Detect which cell encompasses the target text, then output its [X, Y] center coordinate. 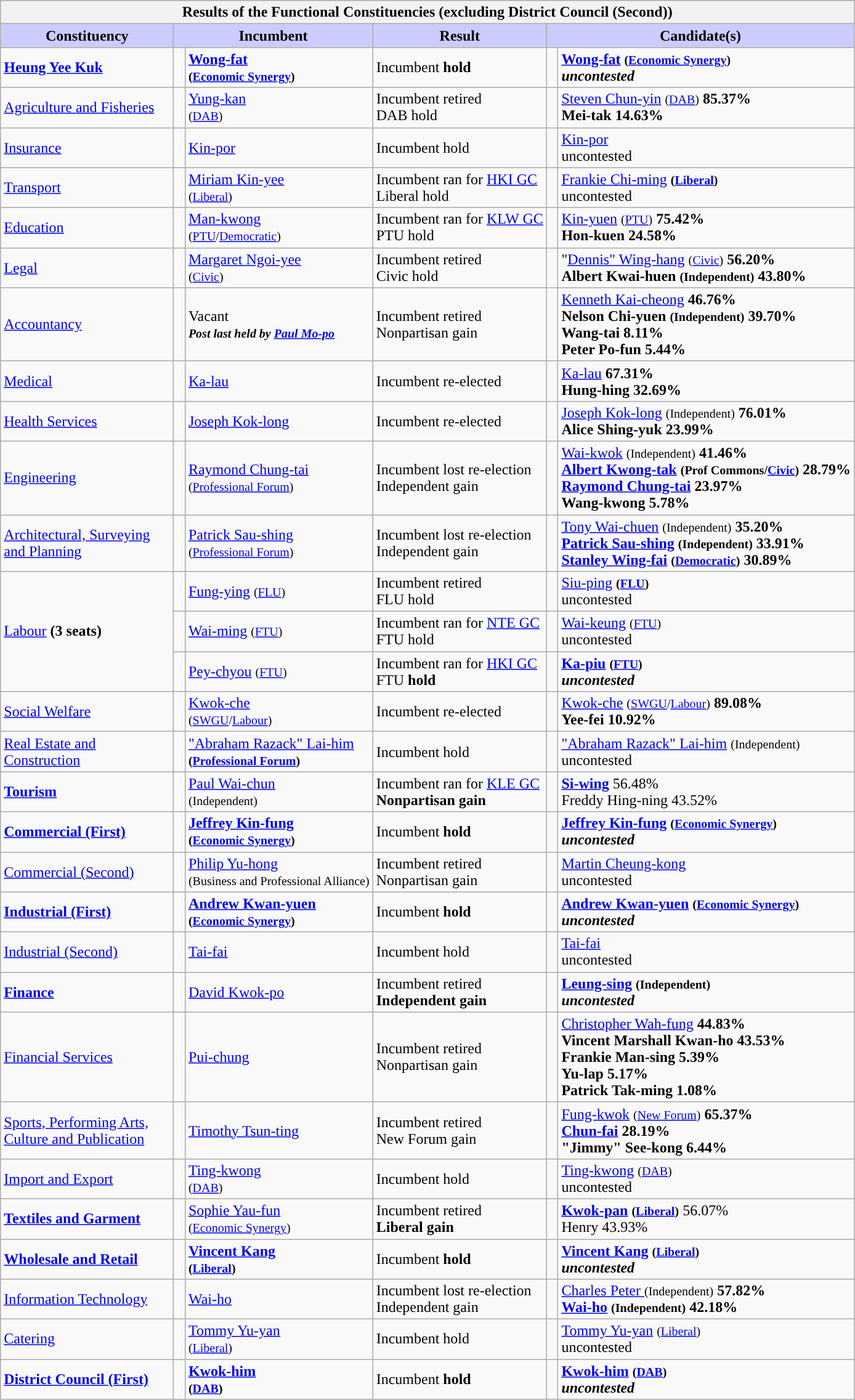
Kin-yuen (PTU) 75.42% Hon-kuen 24.58% [706, 228]
"Dennis" Wing-hang (Civic) 56.20%Albert Kwai-huen (Independent) 43.80% [706, 267]
Incumbent retired FLU hold [460, 591]
Jeffrey Kin-fung (Economic Synergy)uncontested [706, 832]
Insurance [87, 148]
Siu-ping (FLU)uncontested [706, 591]
Patrick Sau-shing(Professional Forum) [278, 543]
Engineering [87, 478]
Leung-sing (Independent)uncontested [706, 992]
Ting-kwong (DAB)uncontested [706, 1179]
Finance [87, 992]
Candidate(s) [700, 36]
Incumbent [274, 36]
Tommy Yu-yan (Liberal)uncontested [706, 1339]
Raymond Chung-tai(Professional Forum) [278, 478]
Incumbent ran for HKI GCLiberal hold [460, 187]
Financial Services [87, 1057]
Jeffrey Kin-fung(Economic Synergy) [278, 832]
Incumbent retiredLiberal gain [460, 1218]
Wholesale and Retail [87, 1259]
Pey-chyou (FTU) [278, 671]
Real Estate and Construction [87, 751]
Incumbent ran for KLW GCPTU hold [460, 228]
Incumbent retiredIndependent gain [460, 992]
Labour (3 seats) [87, 632]
Kwok-pan (Liberal) 56.07%Henry 43.93% [706, 1218]
Tourism [87, 792]
Catering [87, 1339]
Yung-kan(DAB) [278, 107]
Incumbent retiredCivic hold [460, 267]
Kin-por [278, 148]
Wong-fat (Economic Synergy)uncontested [706, 68]
Incumbent retiredDAB hold [460, 107]
Philip Yu-hong(Business and Professional Alliance) [278, 872]
Tai-faiuncontested [706, 952]
Kenneth Kai-cheong 46.76%Nelson Chi-yuen (Independent) 39.70% Wang-tai 8.11%Peter Po-fun 5.44% [706, 324]
Wai-ming (FTU) [278, 632]
Man-kwong(PTU/Democratic) [278, 228]
Information Technology [87, 1300]
Results of the Functional Constituencies (excluding District Council (Second)) [427, 12]
Pui-chung [278, 1057]
Commercial (First) [87, 832]
Social Welfare [87, 712]
Kwok-him(DAB) [278, 1380]
Industrial (Second) [87, 952]
Kin-poruncontested [706, 148]
Wai-ho [278, 1300]
"Abraham Razack" Lai-him(Professional Forum) [278, 751]
Fung-kwok (New Forum) 65.37% Chun-fai 28.19%"Jimmy" See-kong 6.44% [706, 1130]
Timothy Tsun-ting [278, 1130]
Sports, Performing Arts, Culture and Publication [87, 1130]
Andrew Kwan-yuen(Economic Synergy) [278, 912]
Tommy Yu-yan(Liberal) [278, 1339]
Import and Export [87, 1179]
Health Services [87, 421]
Incumbent ran for NTE GCFTU hold [460, 632]
Transport [87, 187]
Incumbent retiredNew Forum gain [460, 1130]
Wong-fat(Economic Synergy) [278, 68]
Kwok-che(SWGU/Labour) [278, 712]
Constituency [87, 36]
Incumbent ran for KLE GCNonpartisan gain [460, 792]
Andrew Kwan-yuen (Economic Synergy)uncontested [706, 912]
Commercial (Second) [87, 872]
Si-wing 56.48%Freddy Hing-ning 43.52% [706, 792]
Tai-fai [278, 952]
Wai-keung (FTU)uncontested [706, 632]
Charles Peter (Independent) 57.82% Wai-ho (Independent) 42.18% [706, 1300]
Christopher Wah-fung 44.83%Vincent Marshall Kwan-ho 43.53%Frankie Man-sing 5.39% Yu-lap 5.17%Patrick Tak-ming 1.08% [706, 1057]
Joseph Kok-long (Independent) 76.01%Alice Shing-yuk 23.99% [706, 421]
Paul Wai-chun(Independent) [278, 792]
Fung-ying (FLU) [278, 591]
Ka-piu (FTU)uncontested [706, 671]
Steven Chun-yin (DAB) 85.37% Mei-tak 14.63% [706, 107]
Vincent Kang(Liberal) [278, 1259]
District Council (First) [87, 1380]
Legal [87, 267]
Tony Wai-chuen (Independent) 35.20%Patrick Sau-shing (Independent) 33.91%Stanley Wing-fai (Democratic) 30.89% [706, 543]
Martin Cheung-konguncontested [706, 872]
Ka-lau 67.31% Hung-hing 32.69% [706, 381]
Education [87, 228]
Medical [87, 381]
VacantPost last held by Paul Mo-po [278, 324]
Kwok-che (SWGU/Labour) 89.08% Yee-fei 10.92% [706, 712]
Kwok-him (DAB)uncontested [706, 1380]
Sophie Yau-fun(Economic Synergy) [278, 1218]
"Abraham Razack" Lai-him (Independent)uncontested [706, 751]
Ting-kwong(DAB) [278, 1179]
Margaret Ngoi-yee(Civic) [278, 267]
Agriculture and Fisheries [87, 107]
Heung Yee Kuk [87, 68]
David Kwok-po [278, 992]
Industrial (First) [87, 912]
Vincent Kang (Liberal)uncontested [706, 1259]
Accountancy [87, 324]
Joseph Kok-long [278, 421]
Incumbent ran for HKI GCFTU hold [460, 671]
Architectural, Surveying and Planning [87, 543]
Miriam Kin-yee(Liberal) [278, 187]
Textiles and Garment [87, 1218]
Ka-lau [278, 381]
Frankie Chi-ming (Liberal)uncontested [706, 187]
Result [460, 36]
Wai-kwok (Independent) 41.46%Albert Kwong-tak (Prof Commons/Civic) 28.79%Raymond Chung-tai 23.97% Wang-kwong 5.78% [706, 478]
